From the cell containing the given text, extract its center point as [x, y] coordinate. 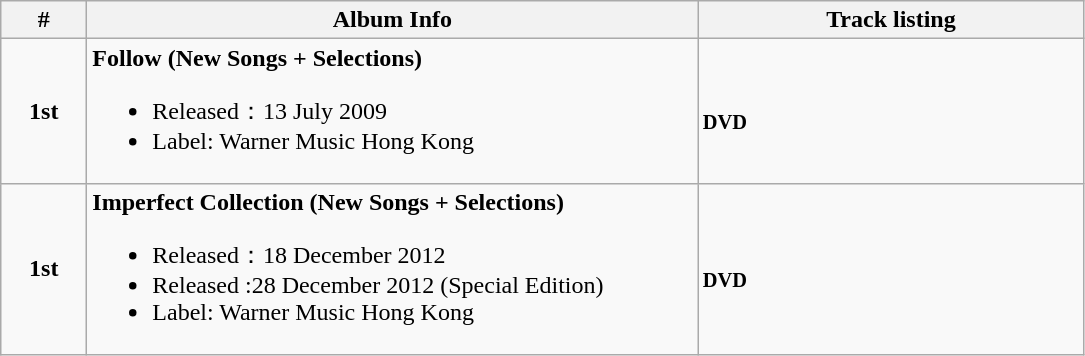
Album Info [392, 20]
Follow (New Songs + Selections)Released：13 July 2009Label: Warner Music Hong Kong [392, 112]
# [44, 20]
Track listing [891, 20]
Imperfect Collection (New Songs + Selections)Released：18 December 2012Released :28 December 2012 (Special Edition)Label: Warner Music Hong Kong [392, 269]
